Return the [x, y] coordinate for the center point of the cell that contains the specified text.  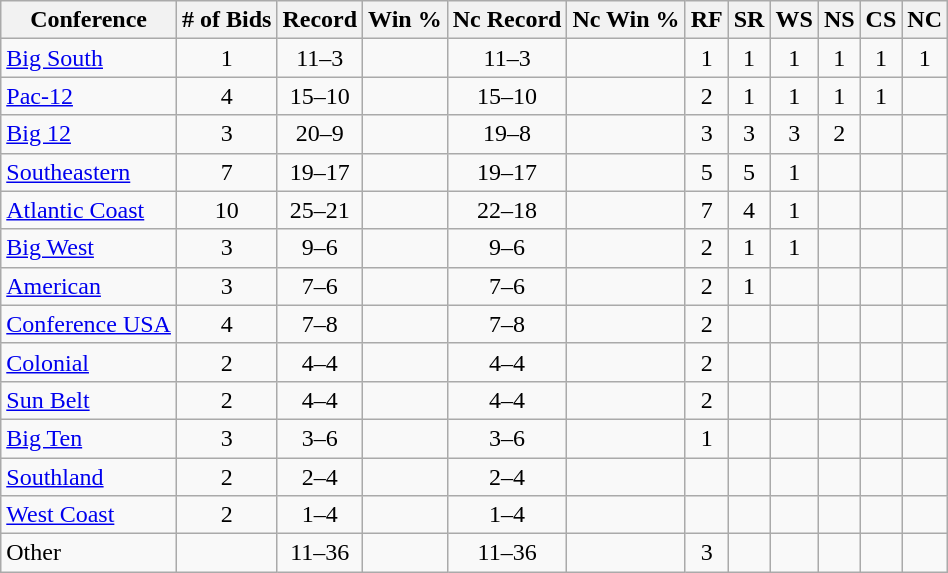
Conference USA [89, 324]
NC [925, 20]
Big South [89, 58]
Other [89, 553]
Atlantic Coast [89, 210]
19–8 [507, 134]
# of Bids [226, 20]
Big Ten [89, 438]
Colonial [89, 362]
20–9 [320, 134]
Conference [89, 20]
SR [749, 20]
Nc Win % [626, 20]
Southland [89, 477]
Nc Record [507, 20]
West Coast [89, 515]
American [89, 286]
Sun Belt [89, 400]
Southeastern [89, 172]
NS [839, 20]
22–18 [507, 210]
WS [794, 20]
Win % [406, 20]
Pac-12 [89, 96]
Record [320, 20]
CS [881, 20]
RF [706, 20]
25–21 [320, 210]
10 [226, 210]
Big 12 [89, 134]
Big West [89, 248]
